Search for the cell housing the specified text and yield its (x, y) center coordinate. 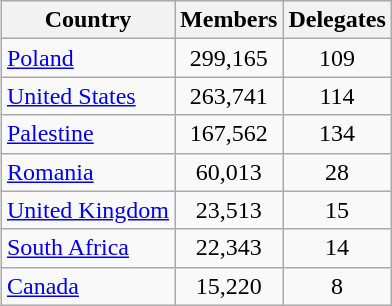
Canada (88, 286)
60,013 (229, 172)
109 (337, 58)
United Kingdom (88, 210)
Members (229, 20)
8 (337, 286)
263,741 (229, 96)
114 (337, 96)
14 (337, 248)
15,220 (229, 286)
Country (88, 20)
Poland (88, 58)
134 (337, 134)
28 (337, 172)
299,165 (229, 58)
Delegates (337, 20)
United States (88, 96)
15 (337, 210)
Romania (88, 172)
22,343 (229, 248)
23,513 (229, 210)
Palestine (88, 134)
167,562 (229, 134)
South Africa (88, 248)
